Detect which cell encompasses the target text, then output its (x, y) center coordinate. 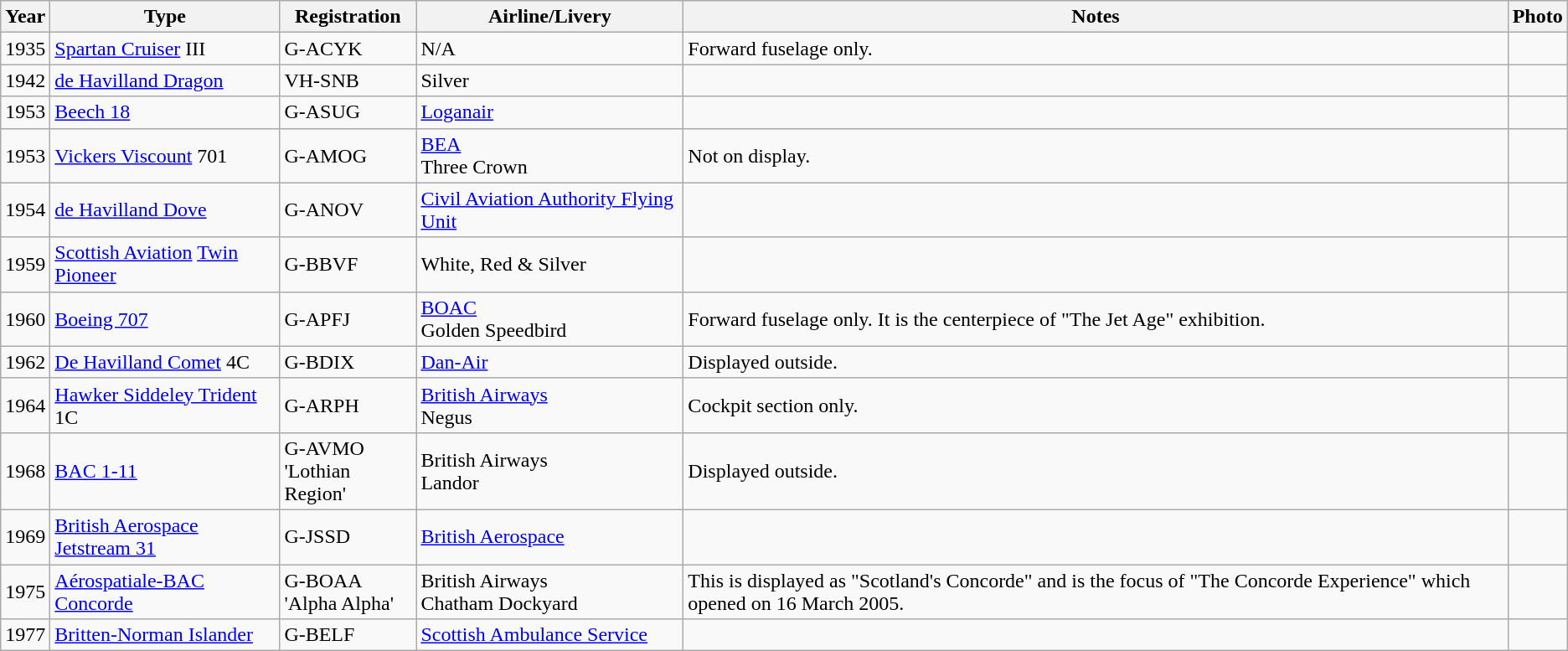
1935 (25, 49)
G-BDIX (348, 362)
British Aerospace Jetstream 31 (165, 536)
Airline/Livery (549, 17)
G-AVMO'Lothian Region' (348, 471)
BEAThree Crown (549, 156)
G-ARPH (348, 406)
G-APFJ (348, 318)
Aérospatiale-BAC Concorde (165, 592)
Scottish Aviation Twin Pioneer (165, 265)
Britten-Norman Islander (165, 635)
Beech 18 (165, 112)
Hawker Siddeley Trident 1C (165, 406)
Loganair (549, 112)
G-ANOV (348, 209)
De Havilland Comet 4C (165, 362)
G-BELF (348, 635)
1960 (25, 318)
British Aerospace (549, 536)
1962 (25, 362)
White, Red & Silver (549, 265)
BOACGolden Speedbird (549, 318)
Silver (549, 80)
G-BBVF (348, 265)
1964 (25, 406)
British AirwaysChatham Dockyard (549, 592)
Type (165, 17)
British AirwaysLandor (549, 471)
1968 (25, 471)
1969 (25, 536)
1959 (25, 265)
Year (25, 17)
1977 (25, 635)
Registration (348, 17)
de Havilland Dove (165, 209)
Not on display. (1096, 156)
G-ASUG (348, 112)
BAC 1-11 (165, 471)
Spartan Cruiser III (165, 49)
G-ACYK (348, 49)
Civil Aviation Authority Flying Unit (549, 209)
N/A (549, 49)
Scottish Ambulance Service (549, 635)
1975 (25, 592)
Boeing 707 (165, 318)
de Havilland Dragon (165, 80)
Notes (1096, 17)
Forward fuselage only. It is the centerpiece of "The Jet Age" exhibition. (1096, 318)
Vickers Viscount 701 (165, 156)
Dan-Air (549, 362)
1942 (25, 80)
1954 (25, 209)
G-BOAA'Alpha Alpha' (348, 592)
Cockpit section only. (1096, 406)
British AirwaysNegus (549, 406)
VH-SNB (348, 80)
Forward fuselage only. (1096, 49)
G-AMOG (348, 156)
This is displayed as "Scotland's Concorde" and is the focus of "The Concorde Experience" which opened on 16 March 2005. (1096, 592)
G-JSSD (348, 536)
Photo (1538, 17)
